Determine the (x, y) coordinate at the center of the cell enclosing the given text.  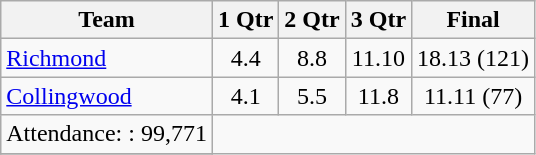
4.1 (245, 96)
11.11 (77) (474, 96)
Attendance: : 99,771 (107, 134)
Richmond (107, 58)
11.10 (378, 58)
8.8 (312, 58)
18.13 (121) (474, 58)
Team (107, 20)
11.8 (378, 96)
4.4 (245, 58)
Final (474, 20)
Collingwood (107, 96)
2 Qtr (312, 20)
5.5 (312, 96)
1 Qtr (245, 20)
3 Qtr (378, 20)
